Extract the (X, Y) coordinate from the center of the cell holding the provided text.  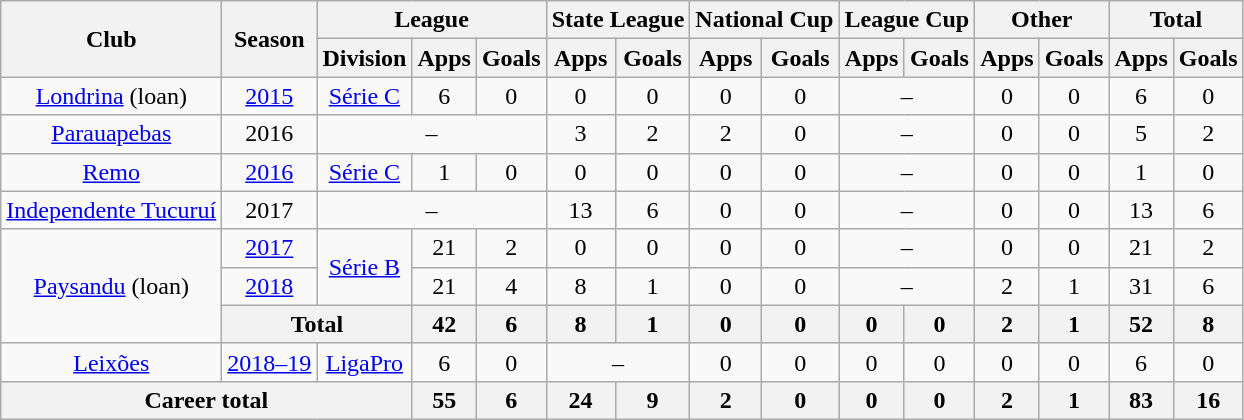
Other (1042, 20)
Leixões (112, 362)
16 (1208, 400)
83 (1141, 400)
31 (1141, 286)
9 (652, 400)
24 (580, 400)
National Cup (764, 20)
Paysandu (loan) (112, 286)
Season (270, 39)
League Cup (907, 20)
55 (444, 400)
League (432, 20)
2018–19 (270, 362)
Remo (112, 172)
Independente Tucuruí (112, 210)
5 (1141, 134)
State League (618, 20)
52 (1141, 324)
Career total (206, 400)
2018 (270, 286)
42 (444, 324)
Division (364, 58)
3 (580, 134)
Parauapebas (112, 134)
Londrina (loan) (112, 96)
LigaPro (364, 362)
4 (511, 286)
2015 (270, 96)
Club (112, 39)
Série B (364, 267)
